Extract the [x, y] coordinate from the center of the cell holding the provided text.  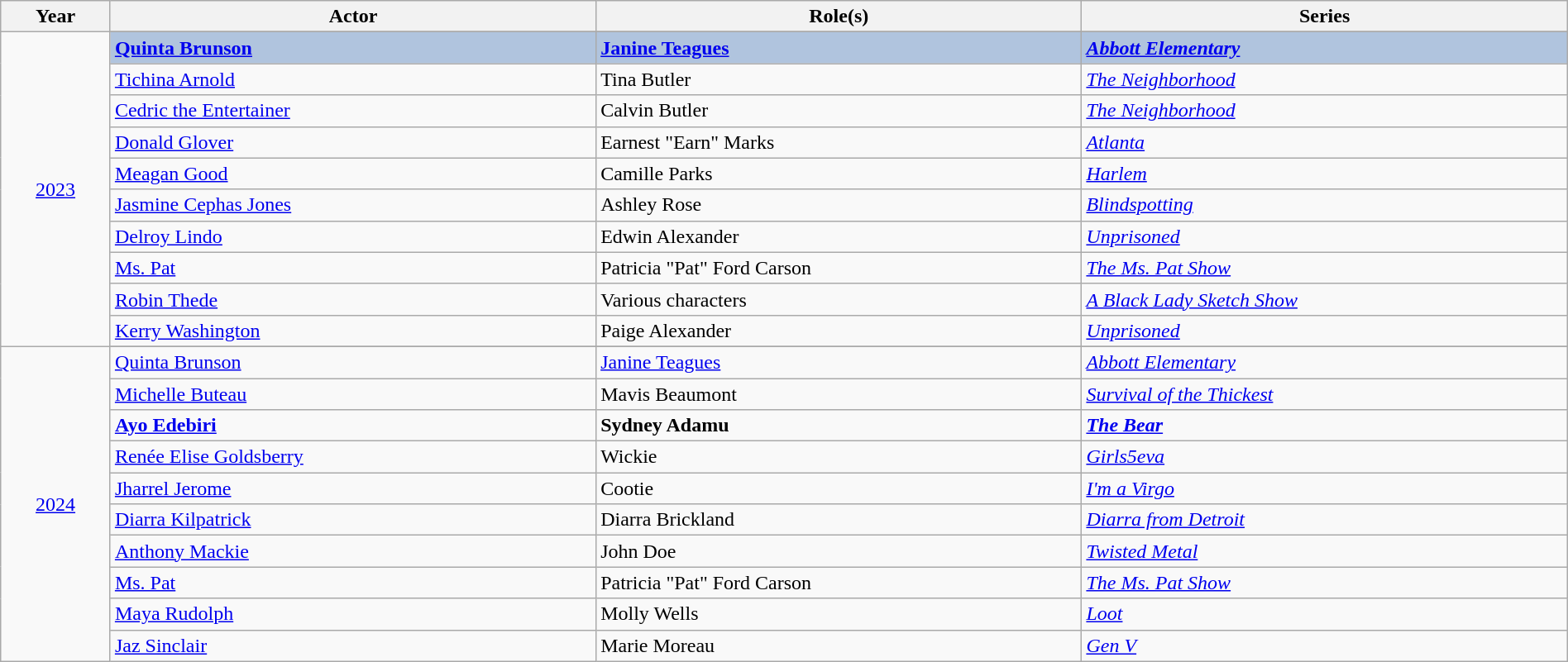
Role(s) [839, 17]
John Doe [839, 551]
Robin Thede [352, 299]
Earnest "Earn" Marks [839, 142]
Tichina Arnold [352, 79]
I'm a Virgo [1325, 488]
Survival of the Thickest [1325, 394]
Diarra from Detroit [1325, 520]
The Bear [1325, 426]
Year [56, 17]
Mavis Beaumont [839, 394]
Michelle Buteau [352, 394]
Delroy Lindo [352, 236]
Kerry Washington [352, 331]
Actor [352, 17]
Girls5eva [1325, 457]
Diarra Kilpatrick [352, 520]
A Black Lady Sketch Show [1325, 299]
Jasmine Cephas Jones [352, 205]
Jaz Sinclair [352, 645]
Donald Glover [352, 142]
Jharrel Jerome [352, 488]
Sydney Adamu [839, 426]
Renée Elise Goldsberry [352, 457]
Harlem [1325, 174]
Cootie [839, 488]
Anthony Mackie [352, 551]
Atlanta [1325, 142]
Various characters [839, 299]
Maya Rudolph [352, 614]
Calvin Butler [839, 111]
Blindspotting [1325, 205]
Edwin Alexander [839, 236]
2024 [56, 504]
Camille Parks [839, 174]
Loot [1325, 614]
Meagan Good [352, 174]
Twisted Metal [1325, 551]
Series [1325, 17]
Diarra Brickland [839, 520]
Wickie [839, 457]
Ashley Rose [839, 205]
Molly Wells [839, 614]
Ayo Edebiri [352, 426]
Paige Alexander [839, 331]
Marie Moreau [839, 645]
Tina Butler [839, 79]
Gen V [1325, 645]
2023 [56, 190]
Cedric the Entertainer [352, 111]
